Identify which cell holds the provided text, then report its [X, Y] central coordinate. 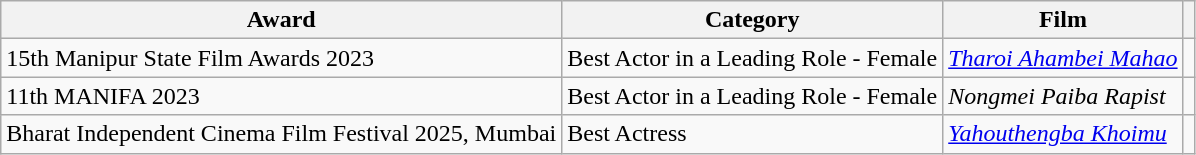
Tharoi Ahambei Mahao [1063, 58]
Nongmei Paiba Rapist [1063, 96]
Bharat Independent Cinema Film Festival 2025, Mumbai [282, 134]
Category [752, 20]
11th MANIFA 2023 [282, 96]
Yahouthengba Khoimu [1063, 134]
15th Manipur State Film Awards 2023 [282, 58]
Award [282, 20]
Best Actress [752, 134]
Film [1063, 20]
